Output the (x, y) coordinate of the center of the cell containing the given text.  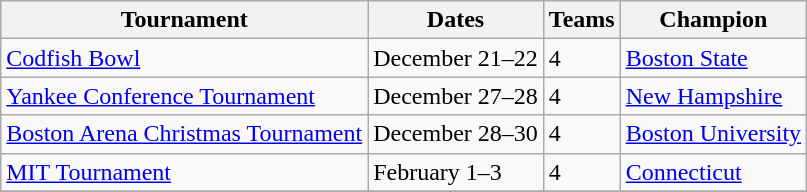
New Hampshire (713, 96)
Champion (713, 20)
February 1–3 (456, 172)
Boston University (713, 134)
Boston State (713, 58)
Boston Arena Christmas Tournament (184, 134)
Tournament (184, 20)
Yankee Conference Tournament (184, 96)
December 28–30 (456, 134)
Dates (456, 20)
Codfish Bowl (184, 58)
Teams (582, 20)
December 27–28 (456, 96)
MIT Tournament (184, 172)
December 21–22 (456, 58)
Connecticut (713, 172)
